Find where the given text appears and provide that cell's center as [x, y] coordinate. 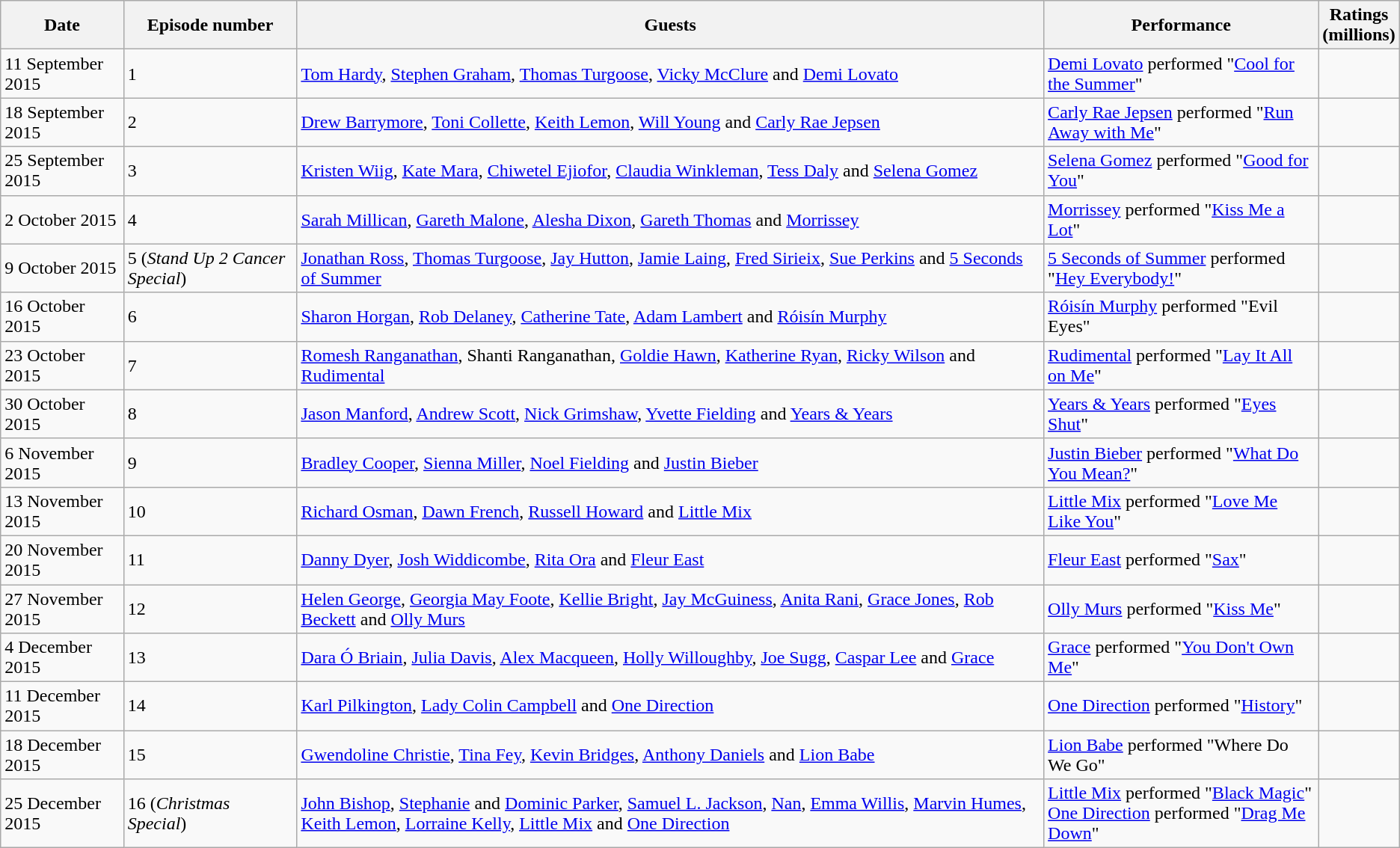
16 (Christmas Special) [210, 814]
Years & Years performed "Eyes Shut" [1182, 414]
Jason Manford, Andrew Scott, Nick Grimshaw, Yvette Fielding and Years & Years [670, 414]
11 September 2015 [62, 73]
Little Mix performed "Black Magic"One Direction performed "Drag Me Down" [1182, 814]
Fleur East performed "Sax" [1182, 559]
Guests [670, 25]
Romesh Ranganathan, Shanti Ranganathan, Goldie Hawn, Katherine Ryan, Ricky Wilson and Rudimental [670, 365]
Carly Rae Jepsen performed "Run Away with Me" [1182, 123]
11 December 2015 [62, 706]
30 October 2015 [62, 414]
10 [210, 511]
25 September 2015 [62, 170]
Kristen Wiig, Kate Mara, Chiwetel Ejiofor, Claudia Winkleman, Tess Daly and Selena Gomez [670, 170]
13 [210, 658]
9 October 2015 [62, 268]
Date [62, 25]
Karl Pilkington, Lady Colin Campbell and One Direction [670, 706]
Jonathan Ross, Thomas Turgoose, Jay Hutton, Jamie Laing, Fred Sirieix, Sue Perkins and 5 Seconds of Summer [670, 268]
Tom Hardy, Stephen Graham, Thomas Turgoose, Vicky McClure and Demi Lovato [670, 73]
Gwendoline Christie, Tina Fey, Kevin Bridges, Anthony Daniels and Lion Babe [670, 755]
Justin Bieber performed "What Do You Mean?" [1182, 462]
Olly Murs performed "Kiss Me" [1182, 609]
Ratings(millions) [1359, 25]
Episode number [210, 25]
Róisín Murphy performed "Evil Eyes" [1182, 317]
One Direction performed "History" [1182, 706]
Danny Dyer, Josh Widdicombe, Rita Ora and Fleur East [670, 559]
15 [210, 755]
5 (Stand Up 2 Cancer Special) [210, 268]
7 [210, 365]
6 [210, 317]
Richard Osman, Dawn French, Russell Howard and Little Mix [670, 511]
13 November 2015 [62, 511]
2 [210, 123]
18 December 2015 [62, 755]
Drew Barrymore, Toni Collette, Keith Lemon, Will Young and Carly Rae Jepsen [670, 123]
6 November 2015 [62, 462]
1 [210, 73]
Demi Lovato performed "Cool for the Summer" [1182, 73]
Performance [1182, 25]
23 October 2015 [62, 365]
12 [210, 609]
Helen George, Georgia May Foote, Kellie Bright, Jay McGuiness, Anita Rani, Grace Jones, Rob Beckett and Olly Murs [670, 609]
Sharon Horgan, Rob Delaney, Catherine Tate, Adam Lambert and Róisín Murphy [670, 317]
Dara Ó Briain, Julia Davis, Alex Macqueen, Holly Willoughby, Joe Sugg, Caspar Lee and Grace [670, 658]
Bradley Cooper, Sienna Miller, Noel Fielding and Justin Bieber [670, 462]
9 [210, 462]
16 October 2015 [62, 317]
3 [210, 170]
Sarah Millican, Gareth Malone, Alesha Dixon, Gareth Thomas and Morrissey [670, 220]
20 November 2015 [62, 559]
Lion Babe performed "Where Do We Go" [1182, 755]
Morrissey performed "Kiss Me a Lot" [1182, 220]
Grace performed "You Don't Own Me" [1182, 658]
2 October 2015 [62, 220]
Selena Gomez performed "Good for You" [1182, 170]
5 Seconds of Summer performed "Hey Everybody!" [1182, 268]
11 [210, 559]
14 [210, 706]
4 [210, 220]
27 November 2015 [62, 609]
4 December 2015 [62, 658]
Rudimental performed "Lay It All on Me" [1182, 365]
Little Mix performed "Love Me Like You" [1182, 511]
8 [210, 414]
18 September 2015 [62, 123]
25 December 2015 [62, 814]
